Locate the cell with the specified text and output its [x, y] center coordinate. 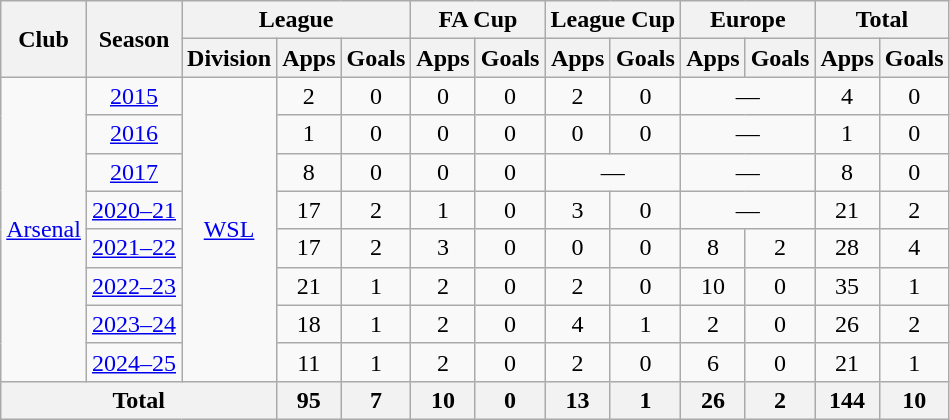
13 [578, 400]
144 [847, 400]
Europe [748, 20]
6 [713, 362]
2021–22 [134, 248]
Division [230, 58]
WSL [230, 229]
95 [309, 400]
Club [44, 39]
7 [376, 400]
11 [309, 362]
2015 [134, 96]
2022–23 [134, 286]
Season [134, 39]
18 [309, 324]
League Cup [613, 20]
2017 [134, 172]
2024–25 [134, 362]
2020–21 [134, 210]
28 [847, 248]
League [296, 20]
Arsenal [44, 229]
2016 [134, 134]
FA Cup [478, 20]
2023–24 [134, 324]
35 [847, 286]
